Output the [x, y] coordinate of the center of the cell containing the given text.  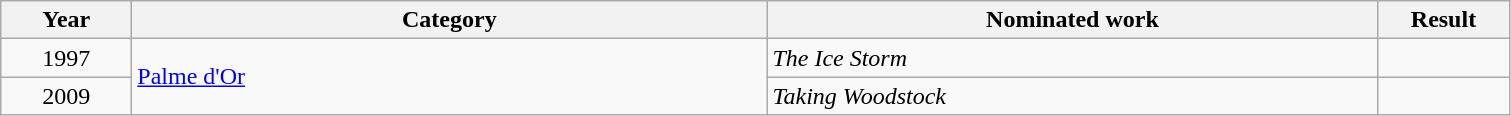
Taking Woodstock [1072, 96]
The Ice Storm [1072, 58]
Category [450, 20]
Palme d'Or [450, 77]
2009 [66, 96]
Nominated work [1072, 20]
Result [1444, 20]
Year [66, 20]
1997 [66, 58]
